Locate the cell with the specified text and output its (x, y) center coordinate. 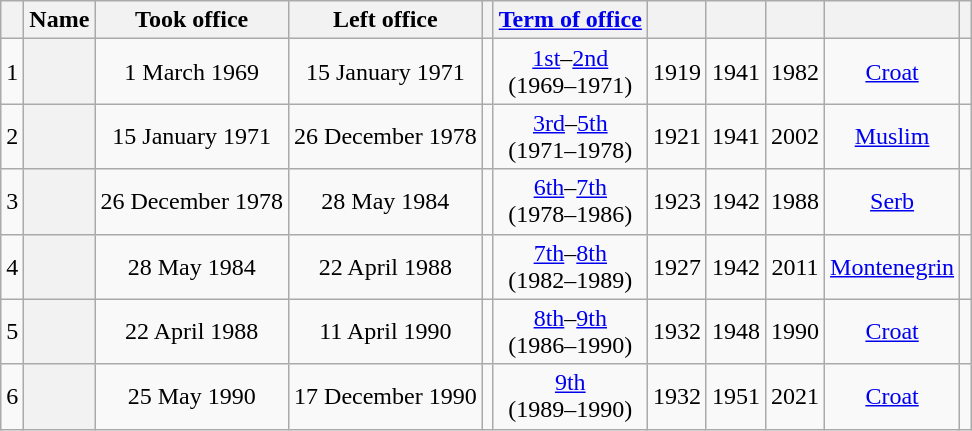
4 (12, 266)
Left office (386, 20)
1948 (736, 332)
Term of office (570, 20)
2 (12, 136)
2021 (794, 396)
2011 (794, 266)
1951 (736, 396)
1990 (794, 332)
1919 (676, 72)
Muslim (892, 136)
1982 (794, 72)
7th–8th(1982–1989) (570, 266)
Name (60, 20)
Montenegrin (892, 266)
25 May 1990 (192, 396)
1988 (794, 202)
6th–7th(1978–1986) (570, 202)
Took office (192, 20)
1921 (676, 136)
3rd–5th(1971–1978) (570, 136)
1923 (676, 202)
9th(1989–1990) (570, 396)
11 April 1990 (386, 332)
1st–2nd(1969–1971) (570, 72)
17 December 1990 (386, 396)
1 (12, 72)
1927 (676, 266)
6 (12, 396)
2002 (794, 136)
1 March 1969 (192, 72)
5 (12, 332)
Serb (892, 202)
3 (12, 202)
8th–9th(1986–1990) (570, 332)
